Identify which cell holds the provided text, then report its [X, Y] central coordinate. 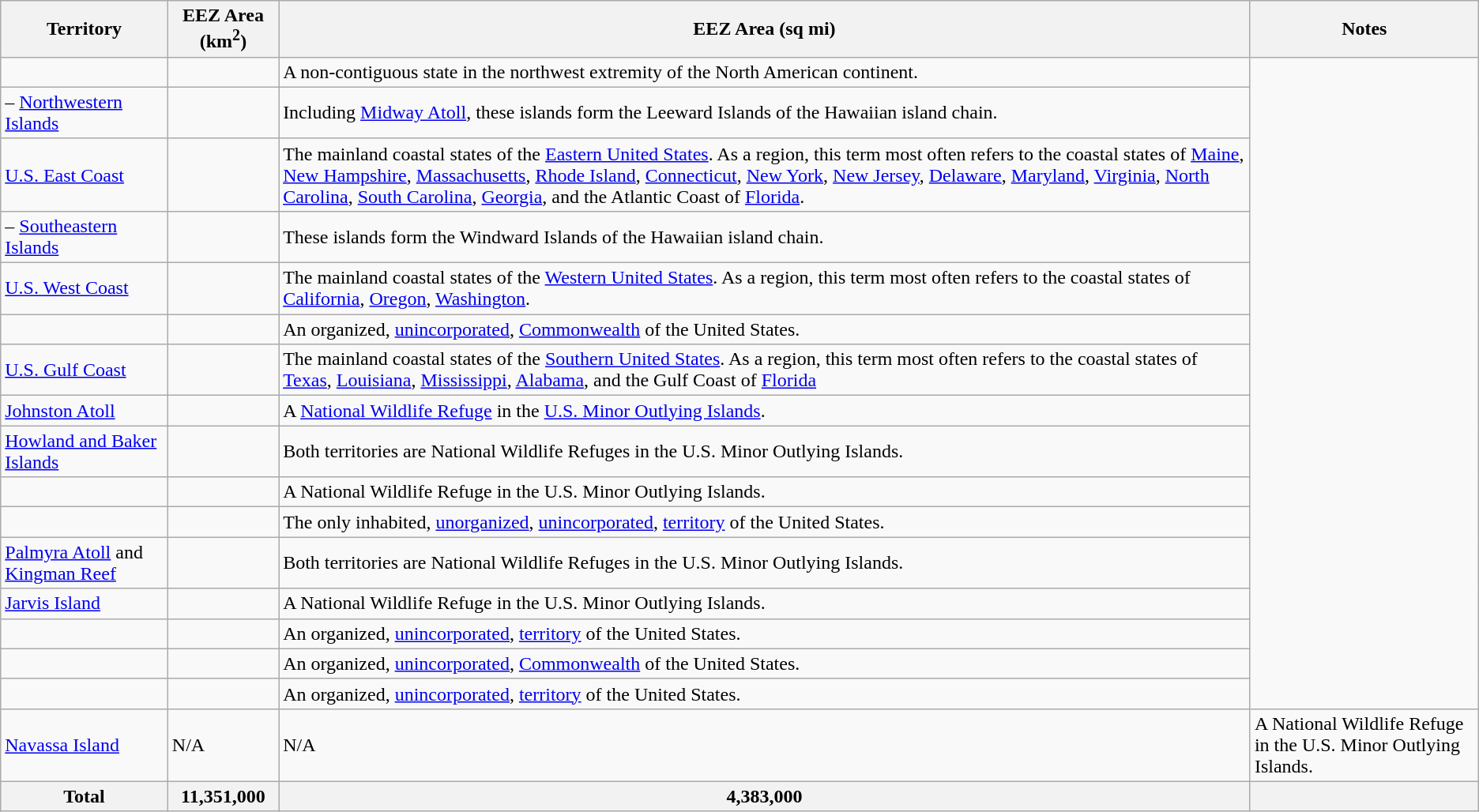
EEZ Area (sq mi) [765, 29]
U.S. East Coast [85, 175]
11,351,000 [223, 796]
U.S. West Coast [85, 289]
The only inhabited, unorganized, unincorporated, territory of the United States. [765, 522]
Palmyra Atoll and Kingman Reef [85, 562]
4,383,000 [765, 796]
Howland and Baker Islands [85, 452]
These islands form the Windward Islands of the Hawaiian island chain. [765, 237]
– Southeastern Islands [85, 237]
Jarvis Island [85, 603]
U.S. Gulf Coast [85, 370]
EEZ Area (km2) [223, 29]
Total [85, 796]
Notes [1364, 29]
A non-contiguous state in the northwest extremity of the North American continent. [765, 72]
Johnston Atoll [85, 411]
Territory [85, 29]
Navassa Island [85, 745]
Including Midway Atoll, these islands form the Leeward Islands of the Hawaiian island chain. [765, 112]
– Northwestern Islands [85, 112]
